Scan for the cell matching the given text and deliver its (X, Y) coordinate at center. 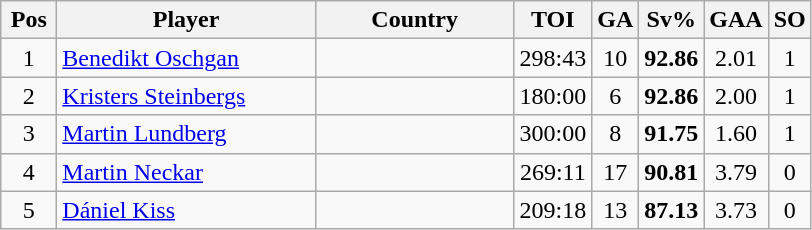
4 (29, 172)
GA (616, 20)
13 (616, 210)
87.13 (672, 210)
5 (29, 210)
3 (29, 134)
2 (29, 96)
Martin Lundberg (186, 134)
3.73 (736, 210)
2.00 (736, 96)
10 (616, 58)
Player (186, 20)
180:00 (553, 96)
Benedikt Oschgan (186, 58)
GAA (736, 20)
298:43 (553, 58)
TOI (553, 20)
300:00 (553, 134)
17 (616, 172)
Country (414, 20)
Martin Neckar (186, 172)
90.81 (672, 172)
SO (790, 20)
8 (616, 134)
6 (616, 96)
2.01 (736, 58)
209:18 (553, 210)
Pos (29, 20)
Kristers Steinbergs (186, 96)
3.79 (736, 172)
Sv% (672, 20)
Dániel Kiss (186, 210)
269:11 (553, 172)
91.75 (672, 134)
1.60 (736, 134)
